Output the [x, y] coordinate of the center of the cell containing the given text.  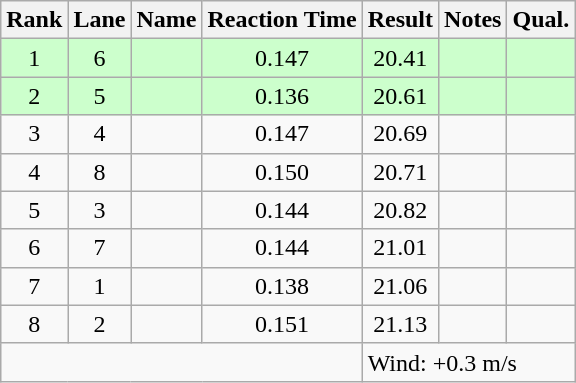
Lane [100, 20]
20.69 [400, 134]
0.138 [282, 286]
20.71 [400, 172]
20.41 [400, 58]
21.13 [400, 324]
Wind: +0.3 m/s [468, 362]
21.01 [400, 248]
Result [400, 20]
20.61 [400, 96]
Reaction Time [282, 20]
Rank [34, 20]
Notes [473, 20]
0.150 [282, 172]
21.06 [400, 286]
0.136 [282, 96]
Qual. [541, 20]
0.151 [282, 324]
Name [166, 20]
20.82 [400, 210]
